From the cell containing the given text, extract its center point as [X, Y] coordinate. 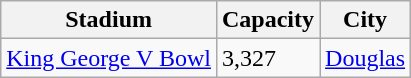
3,327 [268, 58]
Capacity [268, 20]
King George V Bowl [109, 58]
Douglas [366, 58]
Stadium [109, 20]
City [366, 20]
